Determine the (X, Y) coordinate at the center of the cell enclosing the given text.  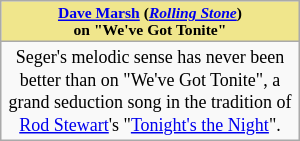
Dave Marsh (Rolling Stone) on "We've Got Tonite" (150, 22)
